Return the (X, Y) coordinate for the center point of the cell that contains the specified text.  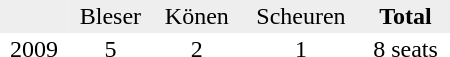
Total (406, 16)
Bleser (110, 16)
Scheuren (301, 16)
Könen (197, 16)
